Extract the (X, Y) coordinate from the center of the cell holding the provided text.  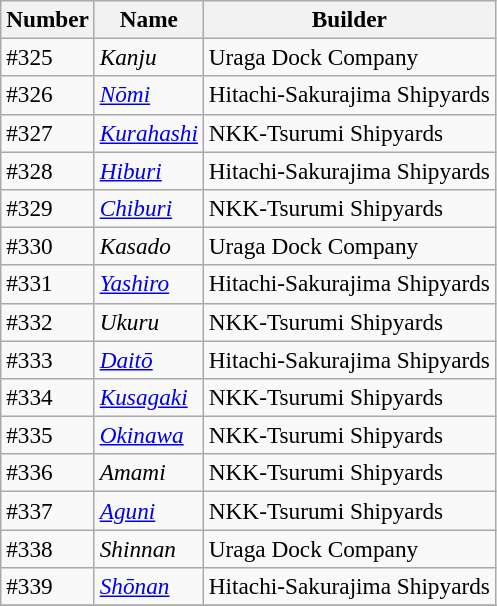
#331 (48, 284)
#329 (48, 208)
Daitō (148, 359)
#336 (48, 473)
#325 (48, 57)
#337 (48, 510)
Okinawa (148, 435)
Shōnan (148, 586)
Amami (148, 473)
Name (148, 19)
#330 (48, 246)
Kurahashi (148, 133)
#338 (48, 548)
Hiburi (148, 170)
#335 (48, 435)
Ukuru (148, 322)
#328 (48, 170)
#334 (48, 397)
#327 (48, 133)
Builder (349, 19)
#332 (48, 322)
Aguni (148, 510)
#326 (48, 95)
Kanju (148, 57)
#339 (48, 586)
Number (48, 19)
Nōmi (148, 95)
#333 (48, 359)
Yashiro (148, 284)
Chiburi (148, 208)
Kusagaki (148, 397)
Shinnan (148, 548)
Kasado (148, 246)
